Identify which cell holds the provided text, then report its [X, Y] central coordinate. 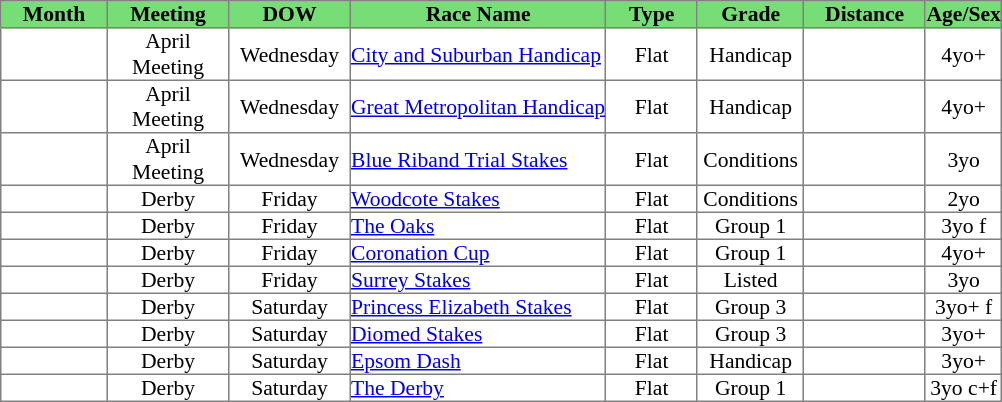
Age/Sex [963, 14]
Grade [750, 14]
Distance [865, 14]
Diomed Stakes [478, 334]
Race Name [478, 14]
Meeting [168, 14]
Epsom Dash [478, 360]
Type [652, 14]
City and Suburban Handicap [478, 54]
Princess Elizabeth Stakes [478, 306]
3yo c+f [963, 388]
The Derby [478, 388]
3yo+ f [963, 306]
Coronation Cup [478, 252]
DOW [290, 14]
3yo f [963, 226]
Great Metropolitan Handicap [478, 106]
Blue Riband Trial Stakes [478, 159]
Woodcote Stakes [478, 198]
The Oaks [478, 226]
Listed [750, 280]
2yo [963, 198]
Month [54, 14]
Surrey Stakes [478, 280]
